Search for the cell housing the specified text and yield its (x, y) center coordinate. 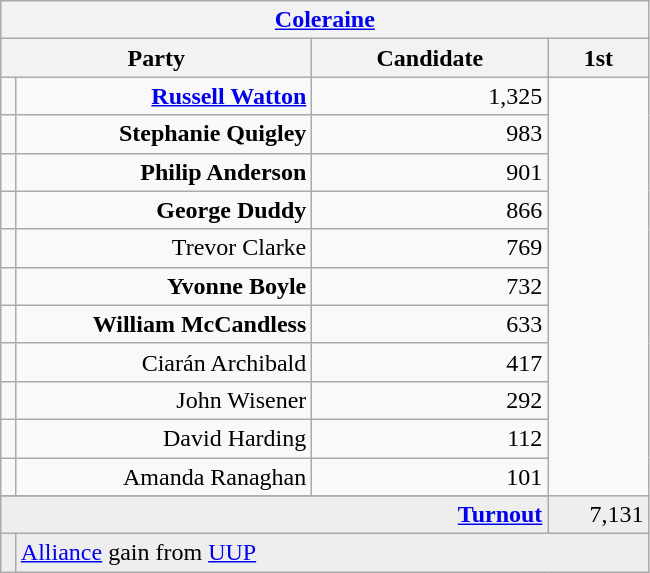
Yvonne Boyle (163, 286)
732 (430, 286)
866 (430, 210)
Coleraine (325, 20)
Candidate (430, 58)
Philip Anderson (163, 172)
1,325 (430, 96)
633 (430, 324)
112 (430, 438)
Russell Watton (163, 96)
Trevor Clarke (163, 248)
Stephanie Quigley (163, 134)
Amanda Ranaghan (163, 477)
7,131 (598, 515)
1st (598, 58)
Party (156, 58)
292 (430, 400)
Turnout (274, 515)
David Harding (163, 438)
983 (430, 134)
101 (430, 477)
John Wisener (163, 400)
Alliance gain from UUP (332, 553)
Ciarán Archibald (163, 362)
George Duddy (163, 210)
769 (430, 248)
901 (430, 172)
417 (430, 362)
William McCandless (163, 324)
